Locate the cell with the specified text and output its (X, Y) center coordinate. 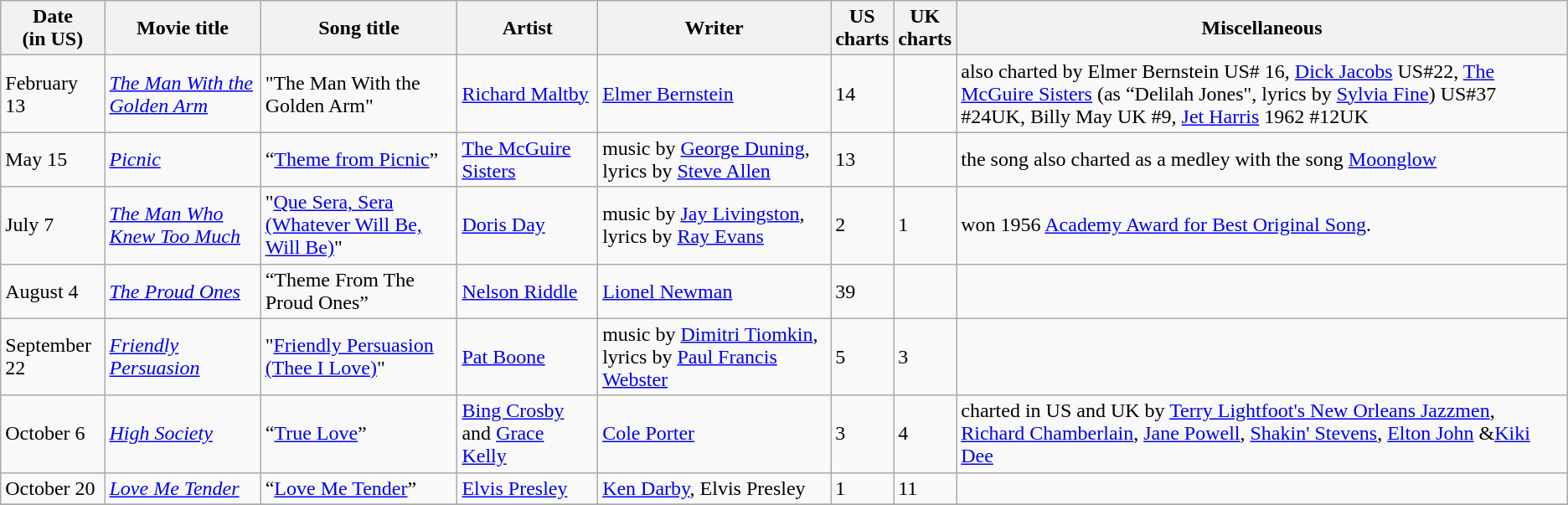
October 6 (53, 434)
charted in US and UK by Terry Lightfoot's New Orleans Jazzmen, Richard Chamberlain, Jane Powell, Shakin' Stevens, Elton John &Kiki Dee (1262, 434)
5 (863, 357)
Song title (358, 28)
4 (925, 434)
Miscellaneous (1262, 28)
May 15 (53, 159)
“Theme from Picnic” (358, 159)
Bing Crosby and Grace Kelly (528, 434)
2 (863, 225)
Elmer Bernstein (714, 94)
13 (863, 159)
The Proud Ones (183, 291)
The Man With the Golden Arm (183, 94)
The McGuire Sisters (528, 159)
July 7 (53, 225)
August 4 (53, 291)
Richard Maltby (528, 94)
Elvis Presley (528, 488)
music by Jay Livingston, lyrics by Ray Evans (714, 225)
Pat Boone (528, 357)
Movie title (183, 28)
Date(in US) (53, 28)
music by Dimitri Tiomkin, lyrics by Paul Francis Webster (714, 357)
Writer (714, 28)
UKcharts (925, 28)
“Love Me Tender” (358, 488)
Doris Day (528, 225)
High Society (183, 434)
39 (863, 291)
11 (925, 488)
14 (863, 94)
September 22 (53, 357)
the song also charted as a medley with the song Moonglow (1262, 159)
"Friendly Persuasion (Thee I Love)" (358, 357)
Friendly Persuasion (183, 357)
Picnic (183, 159)
“Theme From The Proud Ones” (358, 291)
“True Love” (358, 434)
US charts (863, 28)
Lionel Newman (714, 291)
Cole Porter (714, 434)
October 20 (53, 488)
Artist (528, 28)
won 1956 Academy Award for Best Original Song. (1262, 225)
music by George Duning, lyrics by Steve Allen (714, 159)
February 13 (53, 94)
The Man Who Knew Too Much (183, 225)
"The Man With the Golden Arm" (358, 94)
Nelson Riddle (528, 291)
Love Me Tender (183, 488)
"Que Sera, Sera (Whatever Will Be, Will Be)" (358, 225)
Ken Darby, Elvis Presley (714, 488)
